Determine the (x, y) coordinate at the center of the cell enclosing the given text.  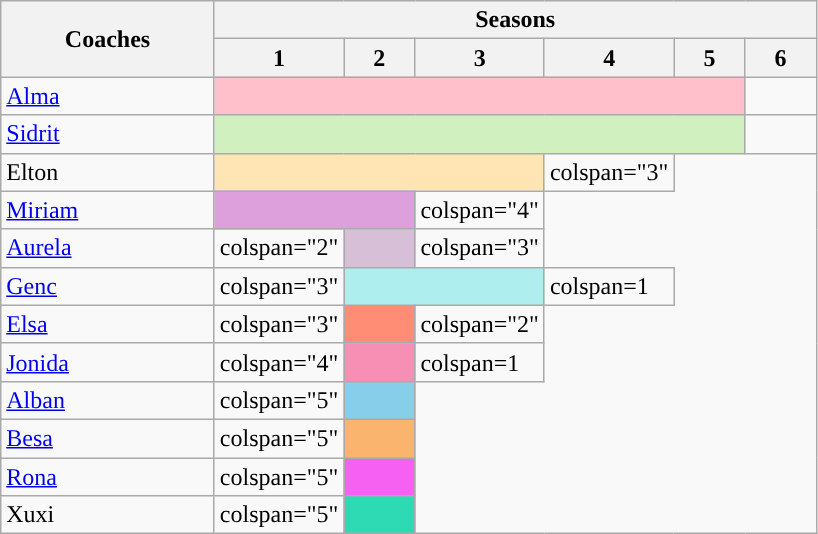
1 (279, 58)
5 (710, 58)
Rona (108, 477)
Aurela (108, 248)
6 (780, 58)
Xuxi (108, 515)
Besa (108, 438)
2 (380, 58)
Seasons (515, 20)
4 (609, 58)
3 (480, 58)
Elton (108, 172)
Alma (108, 96)
Jonida (108, 362)
Coaches (108, 39)
Sidrit (108, 134)
Elsa (108, 324)
Alban (108, 400)
Genc (108, 286)
Miriam (108, 210)
